Scan for the cell matching the given text and deliver its (x, y) coordinate at center. 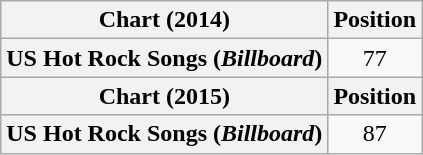
Chart (2014) (164, 20)
87 (375, 134)
Chart (2015) (164, 96)
77 (375, 58)
